Search for the cell housing the specified text and yield its [x, y] center coordinate. 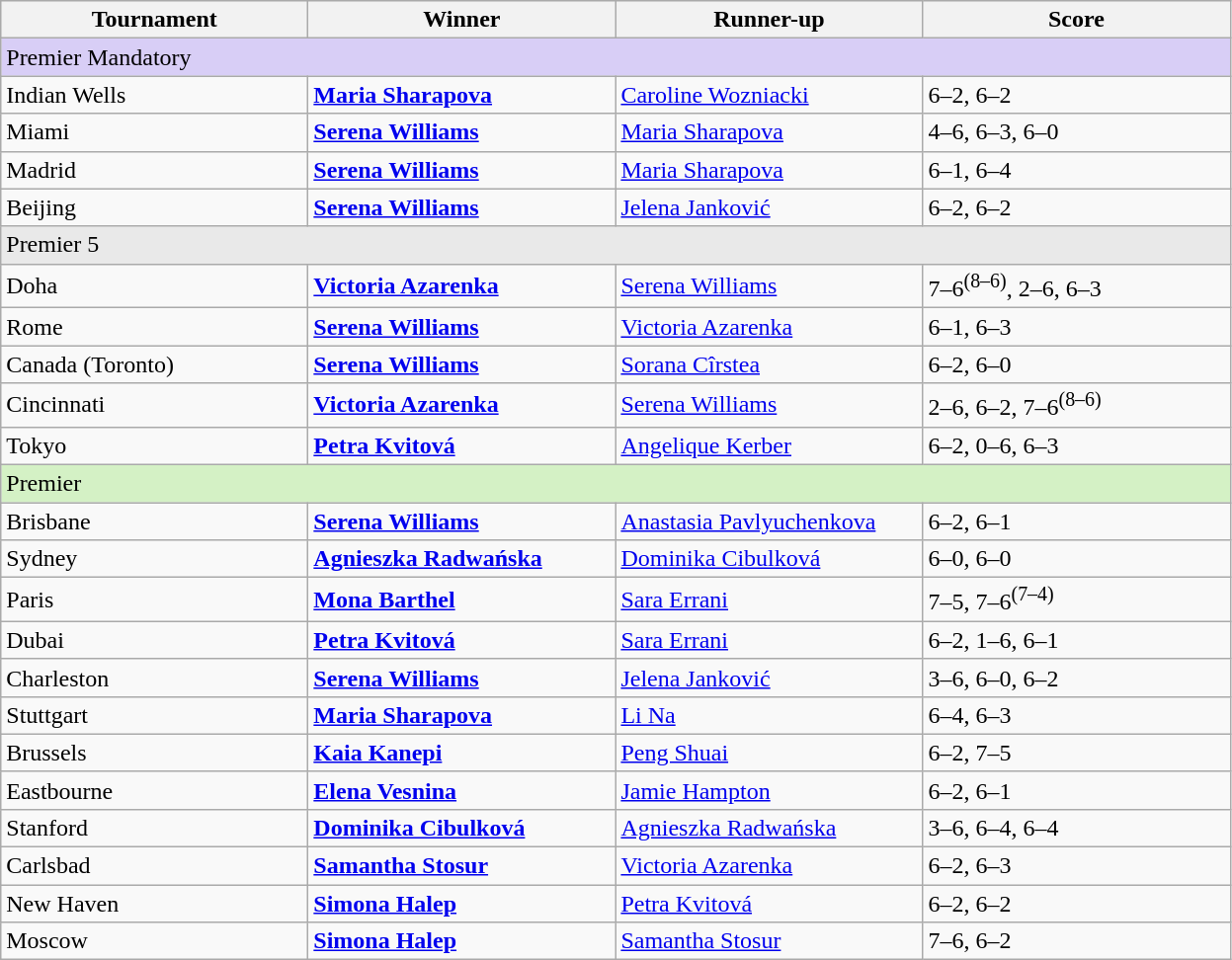
Li Na [769, 715]
Winner [462, 20]
Sydney [154, 559]
Caroline Wozniacki [769, 95]
Eastbourne [154, 790]
Tokyo [154, 445]
Beijing [154, 207]
Brussels [154, 753]
Premier Mandatory [616, 57]
2–6, 6–2, 7–6(8–6) [1077, 405]
6–0, 6–0 [1077, 559]
Anastasia Pavlyuchenkova [769, 521]
Doha [154, 286]
Indian Wells [154, 95]
Paris [154, 600]
Kaia Kanepi [462, 753]
4–6, 6–3, 6–0 [1077, 132]
Elena Vesnina [462, 790]
Canada (Toronto) [154, 364]
Stuttgart [154, 715]
Brisbane [154, 521]
Stanford [154, 829]
Carlsbad [154, 866]
6–2, 1–6, 6–1 [1077, 640]
3–6, 6–4, 6–4 [1077, 829]
Premier 5 [616, 245]
7–6(8–6), 2–6, 6–3 [1077, 286]
Madrid [154, 170]
6–2, 6–3 [1077, 866]
Angelique Kerber [769, 445]
6–2, 0–6, 6–3 [1077, 445]
Mona Barthel [462, 600]
Cincinnati [154, 405]
6–4, 6–3 [1077, 715]
Rome [154, 327]
Runner-up [769, 20]
Charleston [154, 678]
7–6, 6–2 [1077, 941]
New Haven [154, 904]
Jamie Hampton [769, 790]
6–2, 6–0 [1077, 364]
Tournament [154, 20]
Dubai [154, 640]
7–5, 7–6(7–4) [1077, 600]
Peng Shuai [769, 753]
3–6, 6–0, 6–2 [1077, 678]
Miami [154, 132]
Score [1077, 20]
Premier [616, 483]
6–1, 6–3 [1077, 327]
Moscow [154, 941]
6–1, 6–4 [1077, 170]
6–2, 7–5 [1077, 753]
Sorana Cîrstea [769, 364]
